Scan for the cell matching the given text and deliver its (X, Y) coordinate at center. 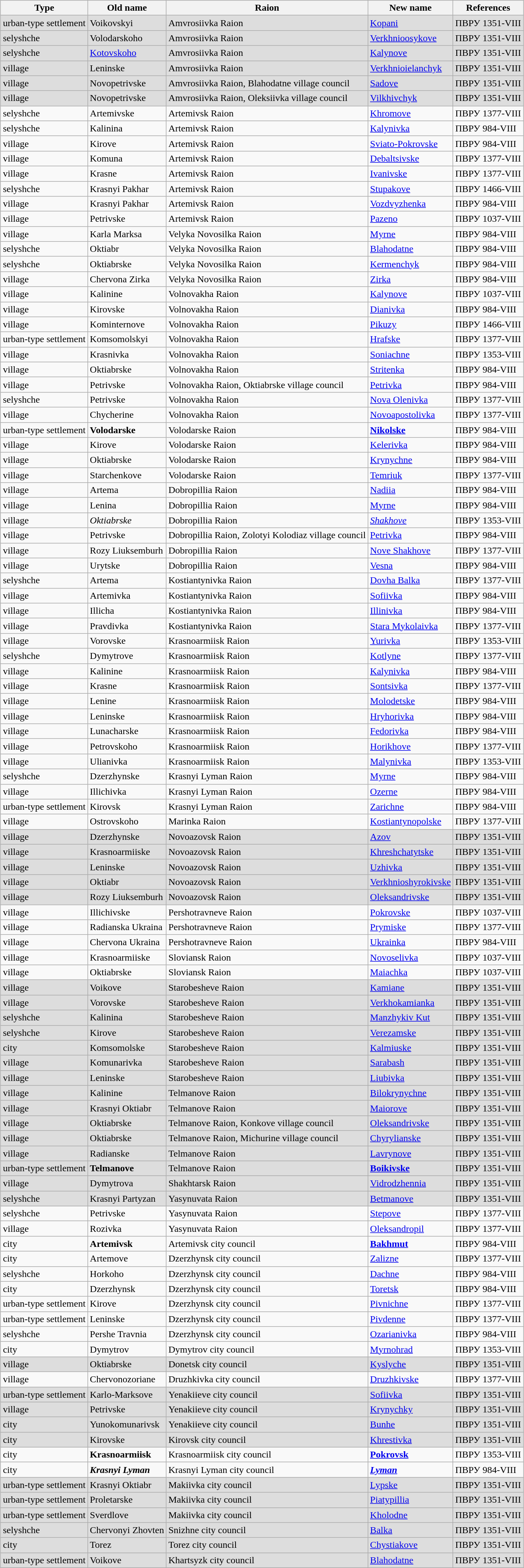
Khromove (411, 113)
Verkhokamianka (411, 1003)
Urytske (127, 565)
Lavrynove (411, 1153)
Kelerivka (411, 445)
Type (44, 8)
Khartsyzk city council (267, 1560)
Dachne (411, 1274)
Chervona Zirka (127, 279)
Yunokomunarivsk (127, 1425)
Illichivka (127, 792)
Stara Mykolaivka (411, 626)
Ulianivka (127, 761)
Komsomolskyi (127, 339)
Torez city council (267, 1545)
Donetsk city council (267, 1364)
Pokrovske (411, 912)
Temriuk (411, 475)
Novoapostolivka (411, 415)
Shakhove (411, 520)
Snizhne city council (267, 1530)
Pikuzy (411, 324)
Karlo-Marksove (127, 1394)
Kyslyche (411, 1364)
Sontsivka (411, 686)
Stritenka (411, 369)
New name (411, 8)
Kholodne (411, 1515)
Ivanivske (411, 173)
Uzhivka (411, 867)
Zirka (411, 279)
Amvrosiivka Raion, Blahodatne village council (267, 83)
Sadove (411, 83)
Chervona Ukraina (127, 942)
Krasnoarmiisk (127, 1455)
Rozivka (127, 1229)
Sviato-Pokrovske (411, 143)
Dovha Balka (411, 580)
Dymytrov city council (267, 1349)
Nove Shakhove (411, 550)
Hrafske (411, 339)
References (488, 8)
Radianske (127, 1153)
Kirovsk city council (267, 1440)
Hryhorivka (411, 716)
Illichivske (127, 912)
Zarichne (411, 807)
Pivnichne (411, 1304)
Krynychne (411, 460)
Molodetske (411, 701)
Chyrylianske (411, 1138)
Druzhkivske (411, 1379)
Komuna (127, 158)
Kermenchyk (411, 264)
Krynychky (411, 1410)
Kamiane (411, 988)
Bilokrynychne (411, 1093)
Dymytrove (127, 656)
Myrnohrad (411, 1349)
Verezamske (411, 1033)
Volodarske (127, 430)
Radianska Ukraina (127, 927)
Yurivka (411, 641)
Karla Marksa (127, 234)
Vilkhivchyk (411, 98)
Old name (127, 8)
Bakhmut (411, 1244)
Kominternove (127, 324)
Lenina (127, 505)
Stepove (411, 1214)
Horkoho (127, 1274)
Lyman (411, 1470)
Oleksandropil (411, 1229)
Kirovsk (127, 807)
Volodarskoho (127, 38)
Ozarianivka (411, 1334)
Dymytrov (127, 1349)
Horikhove (411, 746)
Telmanove (127, 1168)
Ukrainka (411, 942)
Illinivka (411, 611)
Kostiantynopolske (411, 822)
Bunhe (411, 1425)
Zalizne (411, 1259)
Voikovskyi (127, 23)
Khreshchatytske (411, 852)
Starchenkove (127, 475)
Nova Olenivka (411, 400)
Khrestivka (411, 1440)
Volnovakha Raion, Oktiabrske village council (267, 384)
Boikivske (411, 1168)
Toretsk (411, 1289)
Dianivka (411, 309)
Novoselivka (411, 957)
Petrovskoho (127, 746)
Telmanove Raion, Michurine village council (267, 1138)
Prymiske (411, 927)
Druzhkivka city council (267, 1379)
Ostrovskoho (127, 822)
Verkhnioielanchyk (411, 68)
Komunarivka (127, 1063)
Krasnyi Lyman city council (267, 1470)
Vozdvyzhenka (411, 204)
Lenine (127, 701)
Betmanove (411, 1199)
Pravdivka (127, 626)
Sverdlove (127, 1515)
Torez (127, 1545)
Marinka Raion (267, 822)
Chervonyi Zhovten (127, 1530)
Soniachne (411, 354)
Krasnoarmiisk city council (267, 1455)
Kotovskoho (127, 53)
Balka (411, 1530)
Ozerne (411, 792)
Chycherine (127, 415)
Artemivsk (127, 1244)
Proletarske (127, 1500)
Vesna (411, 565)
Telmanove Raion, Konkove village council (267, 1123)
Nadiia (411, 490)
Malynivka (411, 761)
Debaltsivske (411, 158)
Raion (267, 8)
Lypske (411, 1485)
Krasnivka (127, 354)
Krasnyi Partyzan (127, 1199)
Shakhtarsk Raion (267, 1184)
Nikolske (411, 430)
Kalmiuske (411, 1048)
Maiachka (411, 972)
Liubivka (411, 1078)
Maiorove (411, 1108)
Pershe Travnia (127, 1334)
Pokrovsk (411, 1455)
Chystiakove (411, 1545)
Lunacharske (127, 731)
Sarabash (411, 1063)
Stupakove (411, 189)
Krasnyi Lyman (127, 1470)
Azov (411, 837)
Dymytrova (127, 1184)
Pivdenne (411, 1319)
Kopani (411, 23)
Manzhykiv Kut (411, 1018)
Verkhnioshyrokivske (411, 882)
Kotlyne (411, 656)
Illicha (127, 611)
Amvrosiivka Raion, Oleksiivka village council (267, 98)
Dzerzhynsk (127, 1289)
Dobropillia Raion, Zolotyi Kolodiaz village council (267, 535)
Piatypillia (411, 1500)
Chervonozoriane (127, 1379)
Fedorivka (411, 731)
Vidrodzhennia (411, 1184)
Artemove (127, 1259)
Artemivsk city council (267, 1244)
Pazeno (411, 219)
Verkhnioosykove (411, 38)
Artemivka (127, 596)
Komsomolske (127, 1048)
Artemivske (127, 113)
